Provide the [X, Y] coordinate of the cell's center where the given text is located.  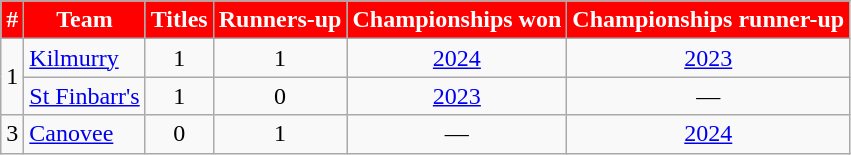
# [12, 20]
Championships won [457, 20]
Titles [179, 20]
Team [84, 20]
Runners-up [280, 20]
Kilmurry [84, 58]
St Finbarr's [84, 96]
Canovee [84, 134]
3 [12, 134]
Championships runner-up [708, 20]
